Return [X, Y] of the center of cell containing provided text 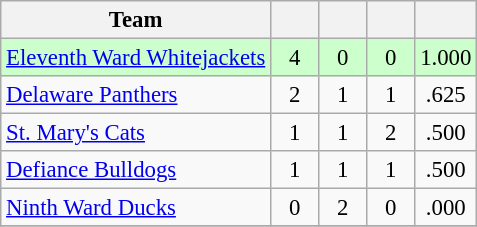
St. Mary's Cats [136, 133]
4 [295, 58]
.625 [446, 95]
Defiance Bulldogs [136, 170]
.000 [446, 208]
Ninth Ward Ducks [136, 208]
Delaware Panthers [136, 95]
1.000 [446, 58]
Team [136, 20]
Eleventh Ward Whitejackets [136, 58]
